Identify which cell holds the provided text, then report its [X, Y] central coordinate. 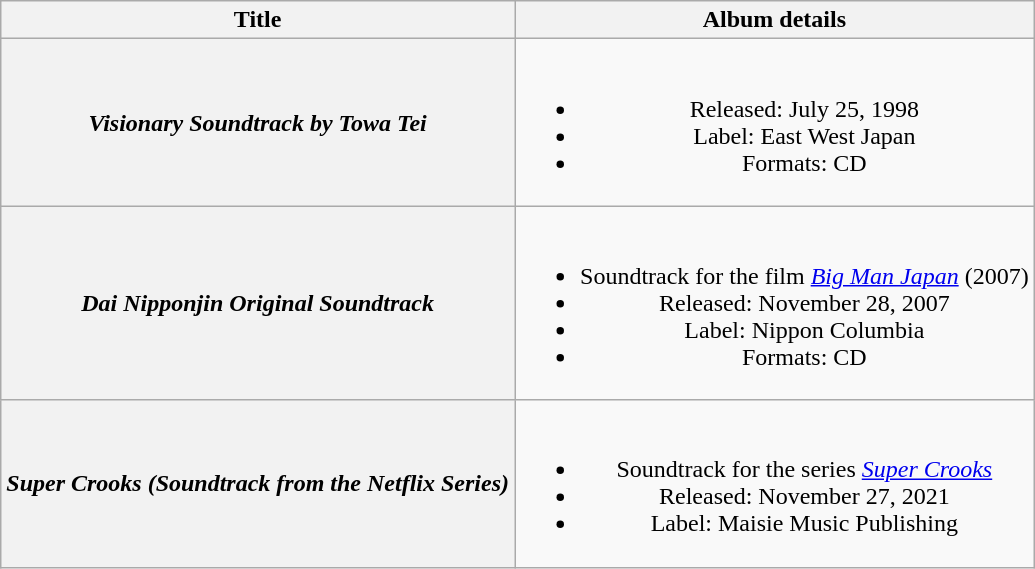
Released: July 25, 1998Label: East West JapanFormats: CD [775, 122]
Title [258, 20]
Super Crooks (Soundtrack from the Netflix Series) [258, 484]
Album details [775, 20]
Dai Nipponjin Original Soundtrack [258, 303]
Soundtrack for the series Super CrooksReleased: November 27, 2021Label: Maisie Music Publishing [775, 484]
Soundtrack for the film Big Man Japan (2007)Released: November 28, 2007Label: Nippon ColumbiaFormats: CD [775, 303]
Visionary Soundtrack by Towa Tei [258, 122]
